Pinpoint the cell where the given text exists, returning its [x, y] midpoint coordinate. 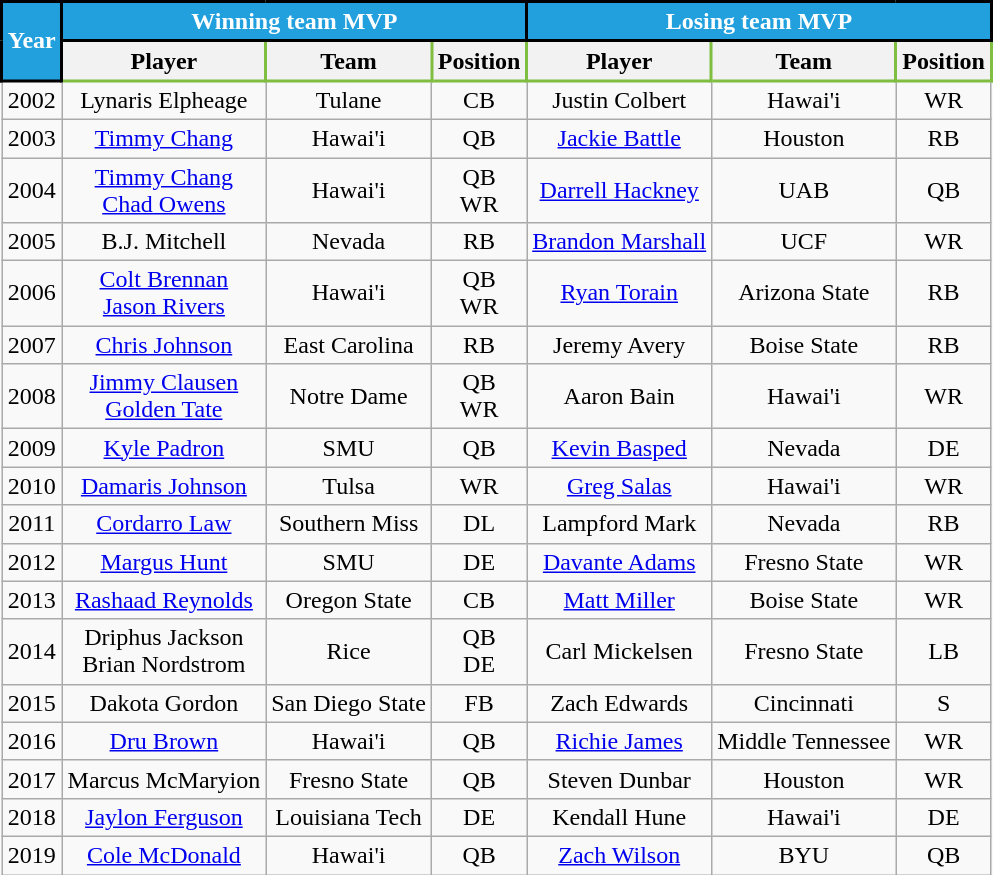
Jackie Battle [620, 138]
San Diego State [349, 703]
Lynaris Elpheage [164, 100]
Middle Tennessee [804, 741]
2009 [32, 448]
Darrell Hackney [620, 190]
2014 [32, 652]
Jeremy Avery [620, 345]
2019 [32, 855]
Davante Adams [620, 562]
B.J. Mitchell [164, 242]
Cole McDonald [164, 855]
Cordarro Law [164, 524]
2018 [32, 817]
LB [944, 652]
Chris Johnson [164, 345]
2010 [32, 486]
Zach Edwards [620, 703]
Colt BrennanJason Rivers [164, 294]
Dakota Gordon [164, 703]
Cincinnati [804, 703]
Kevin Basped [620, 448]
Southern Miss [349, 524]
Marcus McMaryion [164, 779]
Winning team MVP [294, 22]
Jimmy ClausenGolden Tate [164, 396]
Brandon Marshall [620, 242]
Justin Colbert [620, 100]
Losing team MVP [760, 22]
UAB [804, 190]
Arizona State [804, 294]
Steven Dunbar [620, 779]
Matt Miller [620, 600]
FB [478, 703]
Driphus JacksonBrian Nordstrom [164, 652]
2008 [32, 396]
Kendall Hune [620, 817]
2004 [32, 190]
Rice [349, 652]
2003 [32, 138]
2002 [32, 100]
Jaylon Ferguson [164, 817]
Zach Wilson [620, 855]
2007 [32, 345]
Kyle Padron [164, 448]
Carl Mickelsen [620, 652]
UCF [804, 242]
Richie James [620, 741]
S [944, 703]
Oregon State [349, 600]
Year [32, 42]
QBDE [478, 652]
2016 [32, 741]
2017 [32, 779]
Lampford Mark [620, 524]
Timmy ChangChad Owens [164, 190]
Tulsa [349, 486]
BYU [804, 855]
2006 [32, 294]
Dru Brown [164, 741]
DL [478, 524]
Margus Hunt [164, 562]
Rashaad Reynolds [164, 600]
Ryan Torain [620, 294]
Tulane [349, 100]
2012 [32, 562]
Notre Dame [349, 396]
Aaron Bain [620, 396]
2015 [32, 703]
Greg Salas [620, 486]
2013 [32, 600]
Damaris Johnson [164, 486]
2011 [32, 524]
2005 [32, 242]
East Carolina [349, 345]
Timmy Chang [164, 138]
Louisiana Tech [349, 817]
